Capture the cell that displays the provided text and extract its (X, Y) central coordinate. 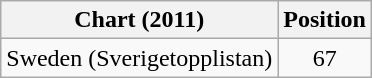
Chart (2011) (140, 20)
Sweden (Sverigetopplistan) (140, 58)
Position (325, 20)
67 (325, 58)
